Return [x, y] of the center of cell containing provided text 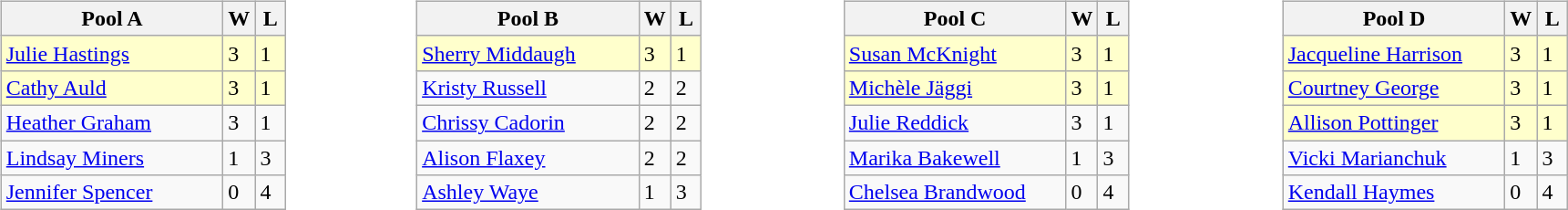
Julie Hastings [112, 53]
Chelsea Brandwood [955, 193]
Kendall Haymes [1394, 193]
Kristy Russell [528, 88]
Cathy Auld [112, 88]
Pool D [1394, 18]
Michèle Jäggi [955, 88]
Chrissy Cadorin [528, 122]
Sherry Middaugh [528, 53]
Pool A [112, 18]
Jacqueline Harrison [1394, 53]
Marika Bakewell [955, 158]
Pool B [528, 18]
Courtney George [1394, 88]
Allison Pottinger [1394, 122]
Alison Flaxey [528, 158]
Jennifer Spencer [112, 193]
Ashley Waye [528, 193]
Lindsay Miners [112, 158]
Vicki Marianchuk [1394, 158]
Julie Reddick [955, 122]
Heather Graham [112, 122]
Susan McKnight [955, 53]
Pool C [955, 18]
